Locate the cell with the specified text and output its (X, Y) center coordinate. 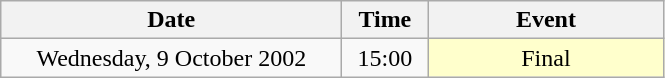
Wednesday, 9 October 2002 (172, 58)
Time (385, 20)
Event (546, 20)
Final (546, 58)
Date (172, 20)
15:00 (385, 58)
